Capture the cell that displays the provided text and extract its [x, y] central coordinate. 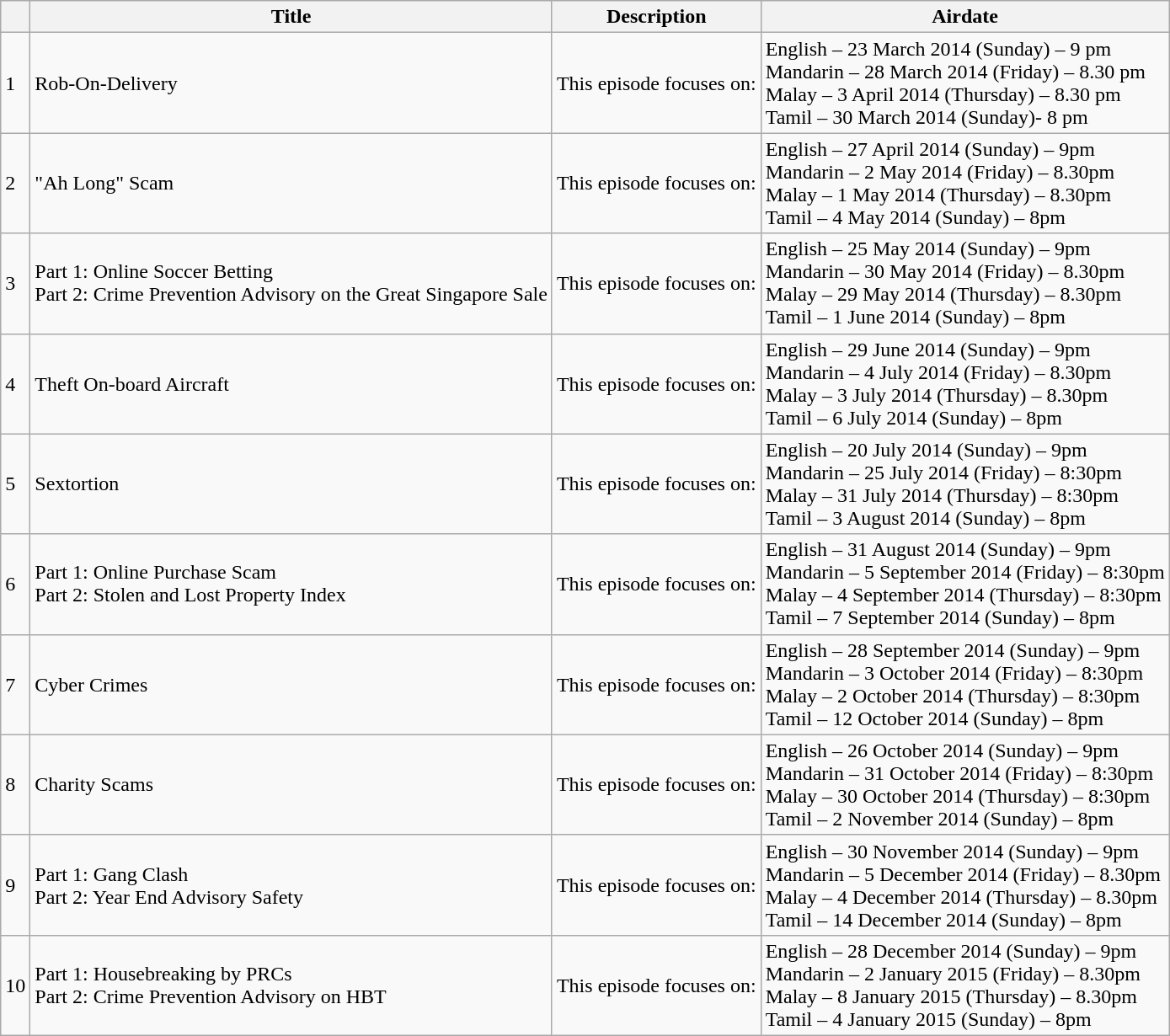
1 [15, 83]
"Ah Long" Scam [291, 184]
2 [15, 184]
3 [15, 283]
9 [15, 884]
Cyber Crimes [291, 684]
10 [15, 985]
6 [15, 585]
Part 1: Online Purchase Scam Part 2: Stolen and Lost Property Index [291, 585]
4 [15, 384]
8 [15, 785]
7 [15, 684]
Sextortion [291, 483]
5 [15, 483]
Title [291, 17]
Part 1: Online Soccer Betting Part 2: Crime Prevention Advisory on the Great Singapore Sale [291, 283]
Charity Scams [291, 785]
Part 1: Gang Clash Part 2: Year End Advisory Safety [291, 884]
Description [656, 17]
Part 1: Housebreaking by PRCs Part 2: Crime Prevention Advisory on HBT [291, 985]
Airdate [965, 17]
Theft On-board Aircraft [291, 384]
Rob-On-Delivery [291, 83]
